From the cell containing the given text, extract its center point as [X, Y] coordinate. 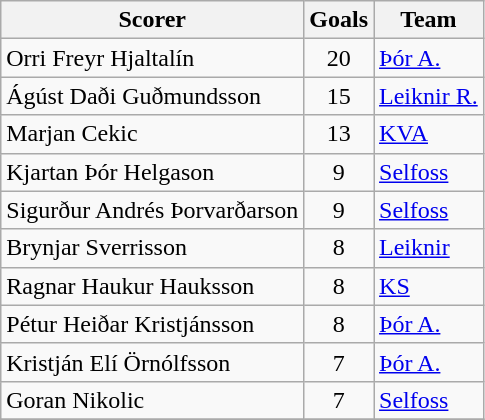
Kristján Elí Örnólfsson [152, 362]
Goran Nikolic [152, 400]
Pétur Heiðar Kristjánsson [152, 324]
15 [339, 96]
Leiknir [429, 248]
Goals [339, 20]
Marjan Cekic [152, 134]
KVA [429, 134]
KS [429, 286]
Leiknir R. [429, 96]
20 [339, 58]
Orri Freyr Hjaltalín [152, 58]
Brynjar Sverrisson [152, 248]
Team [429, 20]
Scorer [152, 20]
Sigurður Andrés Þorvarðarson [152, 210]
Kjartan Þór Helgason [152, 172]
13 [339, 134]
Ragnar Haukur Hauksson [152, 286]
Ágúst Daði Guðmundsson [152, 96]
